Return [X, Y] of the center of cell containing provided text 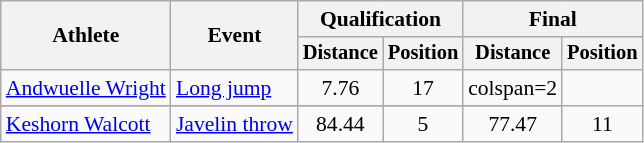
17 [423, 88]
Keshorn Walcott [86, 124]
Athlete [86, 36]
7.76 [340, 88]
Long jump [234, 88]
Javelin throw [234, 124]
5 [423, 124]
84.44 [340, 124]
Andwuelle Wright [86, 88]
Qualification [380, 19]
colspan=2 [512, 88]
77.47 [512, 124]
Event [234, 36]
11 [602, 124]
Final [552, 19]
